Pinpoint the cell where the given text exists, returning its [x, y] midpoint coordinate. 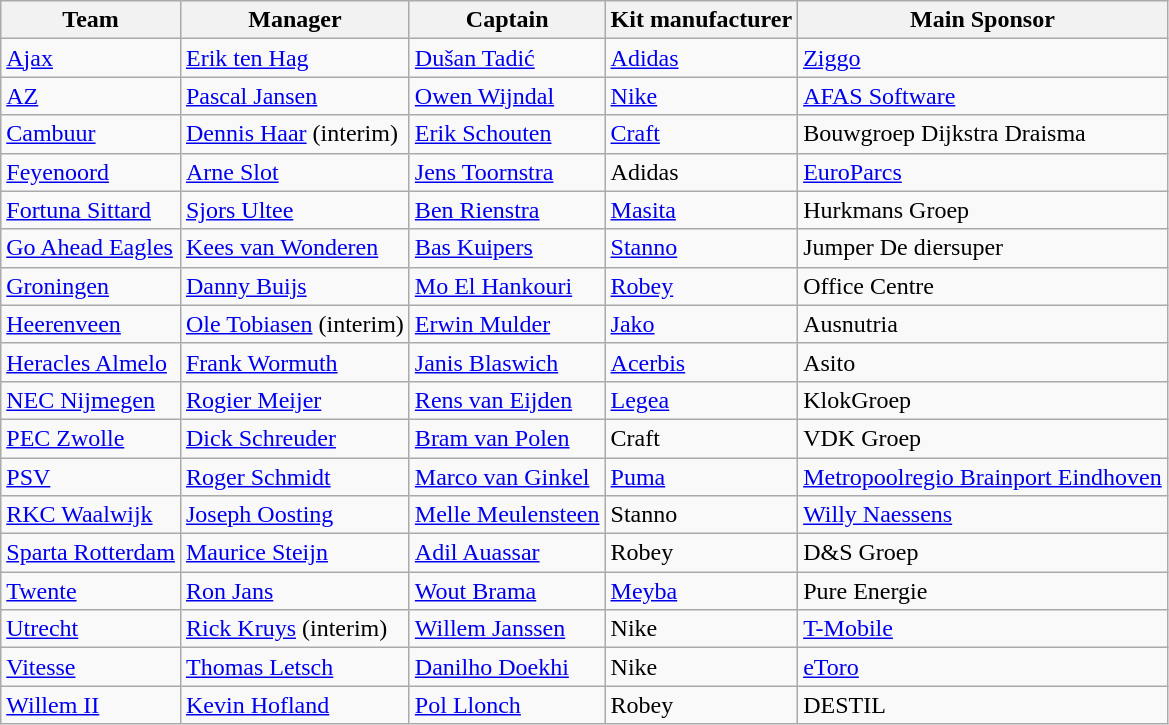
PSV [91, 477]
Feyenoord [91, 172]
Erwin Mulder [507, 324]
Marco van Ginkel [507, 477]
Pascal Jansen [294, 96]
Thomas Letsch [294, 667]
Metropoolregio Brainport Eindhoven [983, 477]
Masita [702, 210]
Utrecht [91, 629]
T-Mobile [983, 629]
Joseph Oosting [294, 515]
PEC Zwolle [91, 438]
Pure Energie [983, 591]
Ron Jans [294, 591]
Acerbis [702, 362]
Rogier Meijer [294, 400]
Arne Slot [294, 172]
Puma [702, 477]
D&S Groep [983, 553]
Danny Buijs [294, 286]
EuroParcs [983, 172]
Jako [702, 324]
Heerenveen [91, 324]
Bouwgroep Dijkstra Draisma [983, 134]
Manager [294, 20]
Willem II [91, 705]
Sparta Rotterdam [91, 553]
Bram van Polen [507, 438]
Willy Naessens [983, 515]
AFAS Software [983, 96]
Jumper De diersuper [983, 248]
Go Ahead Eagles [91, 248]
Ausnutria [983, 324]
Team [91, 20]
Cambuur [91, 134]
Mo El Hankouri [507, 286]
Frank Wormuth [294, 362]
eToro [983, 667]
Owen Wijndal [507, 96]
Legea [702, 400]
Captain [507, 20]
Asito [983, 362]
Erik Schouten [507, 134]
RKC Waalwijk [91, 515]
Willem Janssen [507, 629]
Dušan Tadić [507, 58]
Groningen [91, 286]
Fortuna Sittard [91, 210]
Kevin Hofland [294, 705]
Dennis Haar (interim) [294, 134]
DESTIL [983, 705]
Main Sponsor [983, 20]
Erik ten Hag [294, 58]
Melle Meulensteen [507, 515]
Jens Toornstra [507, 172]
Wout Brama [507, 591]
Pol Llonch [507, 705]
Twente [91, 591]
Heracles Almelo [91, 362]
Ajax [91, 58]
Rick Kruys (interim) [294, 629]
NEC Nijmegen [91, 400]
Hurkmans Groep [983, 210]
Dick Schreuder [294, 438]
Maurice Steijn [294, 553]
Ole Tobiasen (interim) [294, 324]
Ziggo [983, 58]
Janis Blaswich [507, 362]
Danilho Doekhi [507, 667]
Sjors Ultee [294, 210]
KlokGroep [983, 400]
Office Centre [983, 286]
Vitesse [91, 667]
VDK Groep [983, 438]
Kit manufacturer [702, 20]
Ben Rienstra [507, 210]
Rens van Eijden [507, 400]
Meyba [702, 591]
AZ [91, 96]
Kees van Wonderen [294, 248]
Bas Kuipers [507, 248]
Adil Auassar [507, 553]
Roger Schmidt [294, 477]
